Return the [X, Y] coordinate for the center point of the cell that contains the specified text.  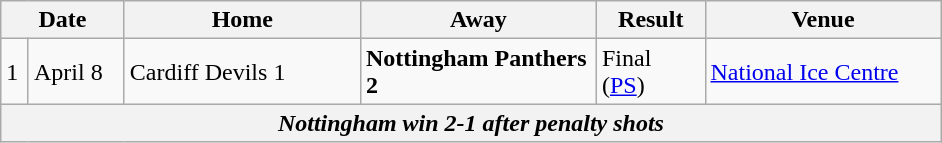
National Ice Centre [823, 72]
Away [478, 20]
1 [15, 72]
Venue [823, 20]
Cardiff Devils 1 [242, 72]
Nottingham win 2-1 after penalty shots [471, 123]
Nottingham Panthers 2 [478, 72]
April 8 [76, 72]
Home [242, 20]
Final (PS) [650, 72]
Date [63, 20]
Result [650, 20]
